Pinpoint the cell where the given text exists, returning its (x, y) midpoint coordinate. 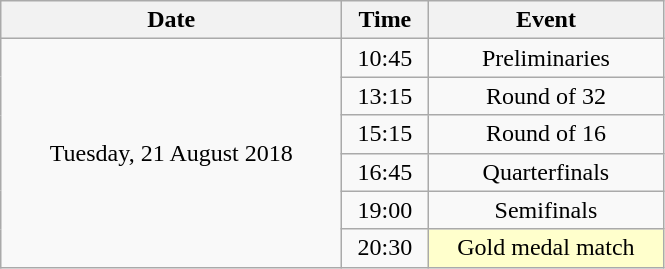
20:30 (385, 248)
Round of 16 (546, 134)
Event (546, 20)
Time (385, 20)
15:15 (385, 134)
Gold medal match (546, 248)
Preliminaries (546, 58)
19:00 (385, 210)
Date (172, 20)
Semifinals (546, 210)
16:45 (385, 172)
Round of 32 (546, 96)
10:45 (385, 58)
13:15 (385, 96)
Quarterfinals (546, 172)
Tuesday, 21 August 2018 (172, 153)
